Determine the [X, Y] coordinate at the center of the cell enclosing the given text.  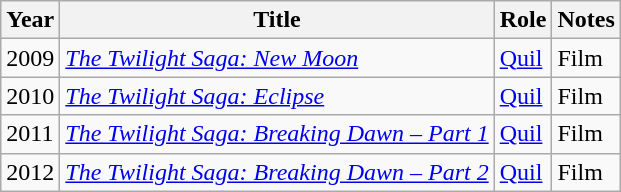
The Twilight Saga: Breaking Dawn – Part 2 [277, 172]
2011 [30, 134]
Title [277, 20]
2009 [30, 58]
Notes [586, 20]
Role [523, 20]
The Twilight Saga: New Moon [277, 58]
2012 [30, 172]
The Twilight Saga: Breaking Dawn – Part 1 [277, 134]
The Twilight Saga: Eclipse [277, 96]
Year [30, 20]
2010 [30, 96]
